For the text-containing cell, return its midpoint in [X, Y] coordinate format. 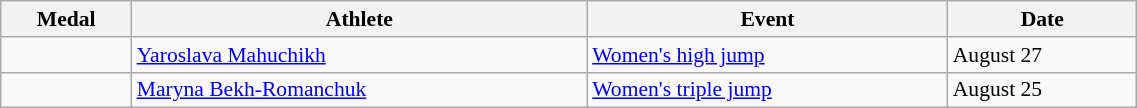
Date [1042, 19]
Women's high jump [768, 55]
August 25 [1042, 90]
August 27 [1042, 55]
Event [768, 19]
Athlete [360, 19]
Yaroslava Mahuchikh [360, 55]
Maryna Bekh-Romanchuk [360, 90]
Women's triple jump [768, 90]
Medal [66, 19]
